Scan for the cell matching the given text and deliver its (x, y) coordinate at center. 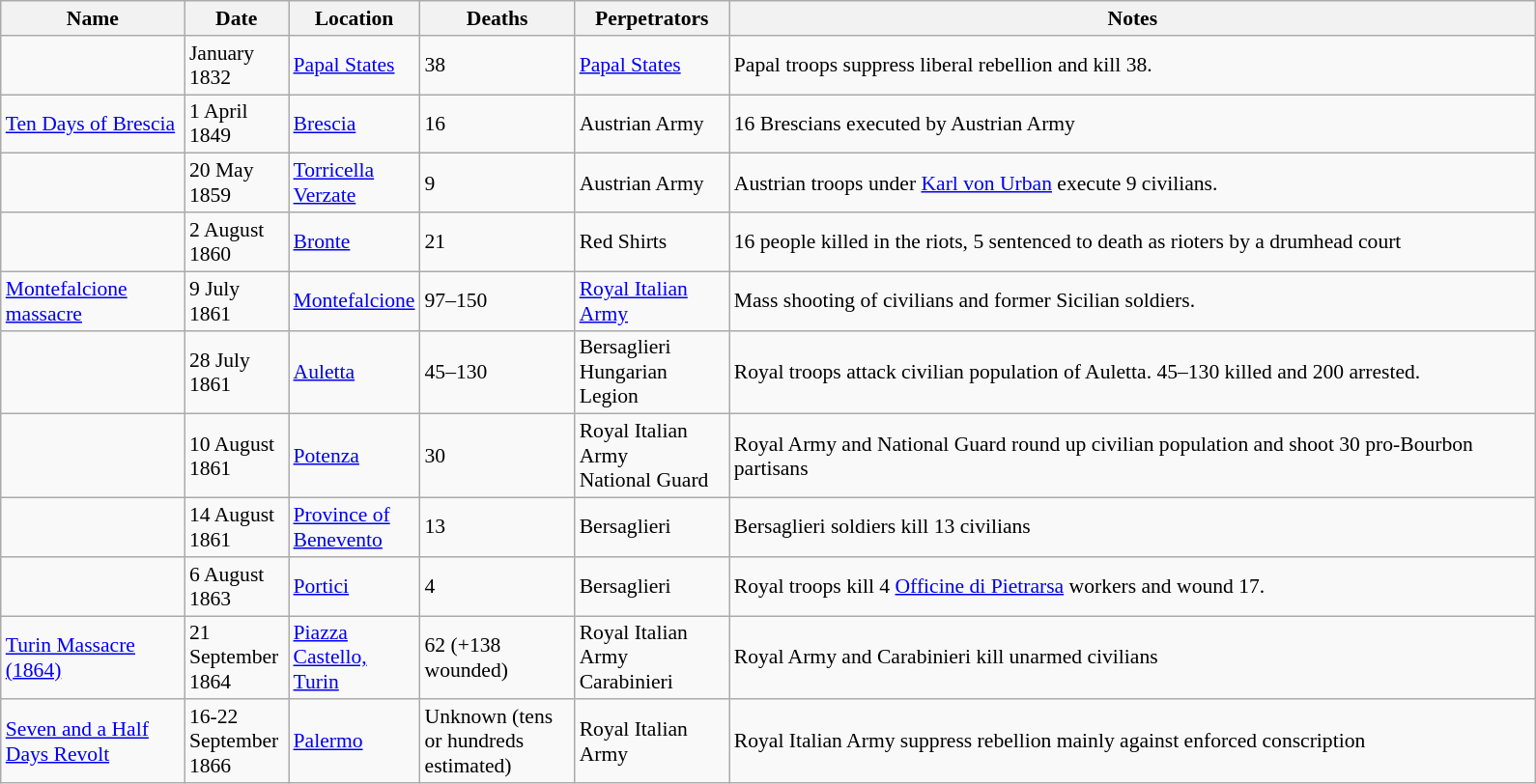
Mass shooting of civilians and former Sicilian soldiers. (1132, 301)
9 July 1861 (237, 301)
January 1832 (237, 66)
1 April 1849 (237, 124)
6 August 1863 (237, 587)
Royal troops kill 4 Officine di Pietrarsa workers and wound 17. (1132, 587)
Seven and a Half Days Revolt (93, 742)
Royal Italian Army suppress rebellion mainly against enforced conscription (1132, 742)
Date (237, 18)
97–150 (498, 301)
Brescia (354, 124)
28 July 1861 (237, 373)
30 (498, 456)
Deaths (498, 18)
16 (498, 124)
Auletta (354, 373)
Papal troops suppress liberal rebellion and kill 38. (1132, 66)
62 (+138 wounded) (498, 658)
Potenza (354, 456)
4 (498, 587)
Bronte (354, 241)
45–130 (498, 373)
14 August 1861 (237, 527)
Red Shirts (652, 241)
16 Brescians executed by Austrian Army (1132, 124)
16 people killed in the riots, 5 sentenced to death as rioters by a drumhead court (1132, 241)
Piazza Castello, Turin (354, 658)
Royal Italian ArmyNational Guard (652, 456)
9 (498, 183)
21 (498, 241)
Unknown (tens or hundreds estimated) (498, 742)
Royal Army and Carabinieri kill unarmed civilians (1132, 658)
Portici (354, 587)
10 August 1861 (237, 456)
Montefalcione (354, 301)
Name (93, 18)
Bersaglieri soldiers kill 13 civilians (1132, 527)
Montefalcione massacre (93, 301)
Perpetrators (652, 18)
Ten Days of Brescia (93, 124)
Royal troops attack civilian population of Auletta. 45–130 killed and 200 arrested. (1132, 373)
Torricella Verzate (354, 183)
Notes (1132, 18)
16-22 September 1866 (237, 742)
20 May 1859 (237, 183)
13 (498, 527)
2 August 1860 (237, 241)
Royal Army and National Guard round up civilian population and shoot 30 pro-Bourbon partisans (1132, 456)
BersaglieriHungarian Legion (652, 373)
Location (354, 18)
Austrian troops under Karl von Urban execute 9 civilians. (1132, 183)
38 (498, 66)
21 September 1864 (237, 658)
Royal Italian ArmyCarabinieri (652, 658)
Province of Benevento (354, 527)
Palermo (354, 742)
Turin Massacre (1864) (93, 658)
